Output the (X, Y) coordinate of the center of the cell containing the given text.  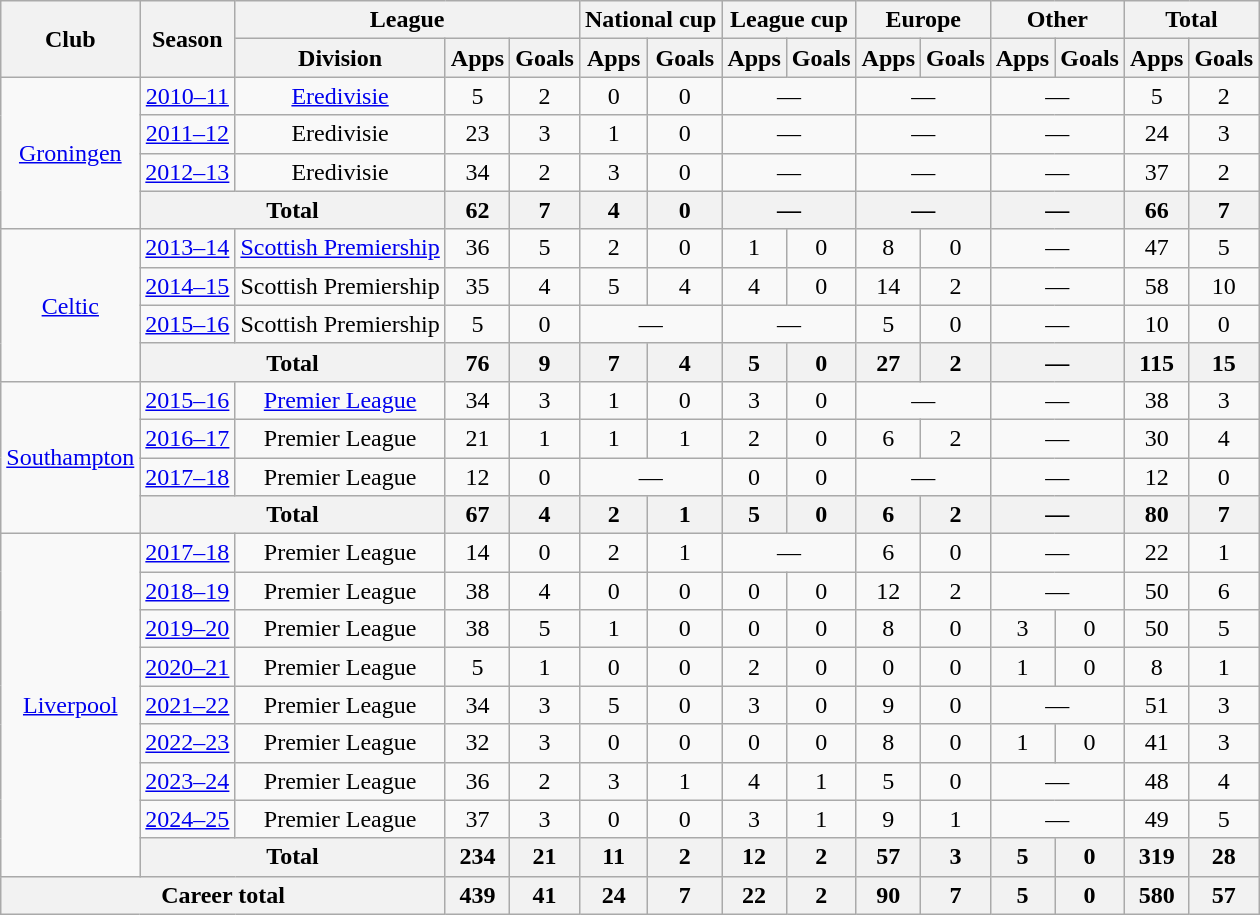
National cup (650, 20)
319 (1156, 857)
580 (1156, 895)
90 (888, 895)
49 (1156, 819)
2022–23 (188, 743)
67 (477, 515)
Southampton (70, 457)
2014–15 (188, 286)
115 (1156, 362)
58 (1156, 286)
2021–22 (188, 705)
Club (70, 39)
32 (477, 743)
League cup (789, 20)
Other (1057, 20)
2013–14 (188, 248)
48 (1156, 781)
Career total (224, 895)
62 (477, 210)
2019–20 (188, 629)
2012–13 (188, 172)
Europe (923, 20)
Celtic (70, 305)
2020–21 (188, 667)
2010–11 (188, 96)
80 (1156, 515)
51 (1156, 705)
11 (613, 857)
Season (188, 39)
23 (477, 134)
2023–24 (188, 781)
30 (1156, 438)
2024–25 (188, 819)
66 (1156, 210)
439 (477, 895)
2018–19 (188, 591)
2016–17 (188, 438)
47 (1156, 248)
Division (340, 58)
2011–12 (188, 134)
234 (477, 857)
Groningen (70, 153)
League (408, 20)
15 (1224, 362)
35 (477, 286)
76 (477, 362)
28 (1224, 857)
27 (888, 362)
Liverpool (70, 706)
